Find where the given text appears and provide that cell's center as (x, y) coordinate. 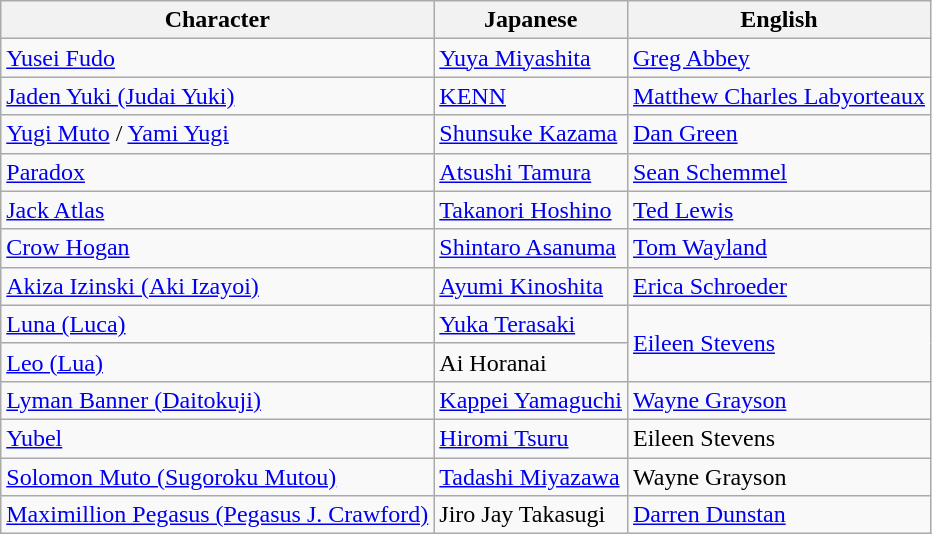
Takanori Hoshino (531, 210)
Matthew Charles Labyorteaux (778, 96)
Luna (Luca) (218, 324)
Akiza Izinski (Aki Izayoi) (218, 286)
Yusei Fudo (218, 58)
Shunsuke Kazama (531, 134)
Tadashi Miyazawa (531, 477)
Hiromi Tsuru (531, 438)
Dan Green (778, 134)
Yubel (218, 438)
English (778, 20)
Ayumi Kinoshita (531, 286)
Atsushi Tamura (531, 172)
Crow Hogan (218, 248)
Japanese (531, 20)
Maximillion Pegasus (Pegasus J. Crawford) (218, 515)
Jaden Yuki (Judai Yuki) (218, 96)
Lyman Banner (Daitokuji) (218, 400)
Darren Dunstan (778, 515)
Jack Atlas (218, 210)
KENN (531, 96)
Yuya Miyashita (531, 58)
Erica Schroeder (778, 286)
Ted Lewis (778, 210)
Paradox (218, 172)
Tom Wayland (778, 248)
Greg Abbey (778, 58)
Sean Schemmel (778, 172)
Shintaro Asanuma (531, 248)
Character (218, 20)
Ai Horanai (531, 362)
Yugi Muto / Yami Yugi (218, 134)
Kappei Yamaguchi (531, 400)
Solomon Muto (Sugoroku Mutou) (218, 477)
Jiro Jay Takasugi (531, 515)
Yuka Terasaki (531, 324)
Leo (Lua) (218, 362)
